Return [x, y] of the center of cell containing provided text 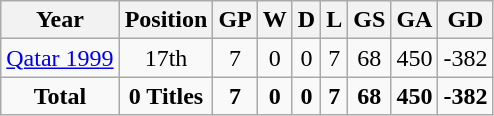
GA [414, 20]
Qatar 1999 [60, 58]
D [306, 20]
Year [60, 20]
0 Titles [166, 96]
Position [166, 20]
W [274, 20]
Total [60, 96]
17th [166, 58]
L [334, 20]
GS [370, 20]
GP [235, 20]
GD [466, 20]
